Find where the given text appears and provide that cell's center as (X, Y) coordinate. 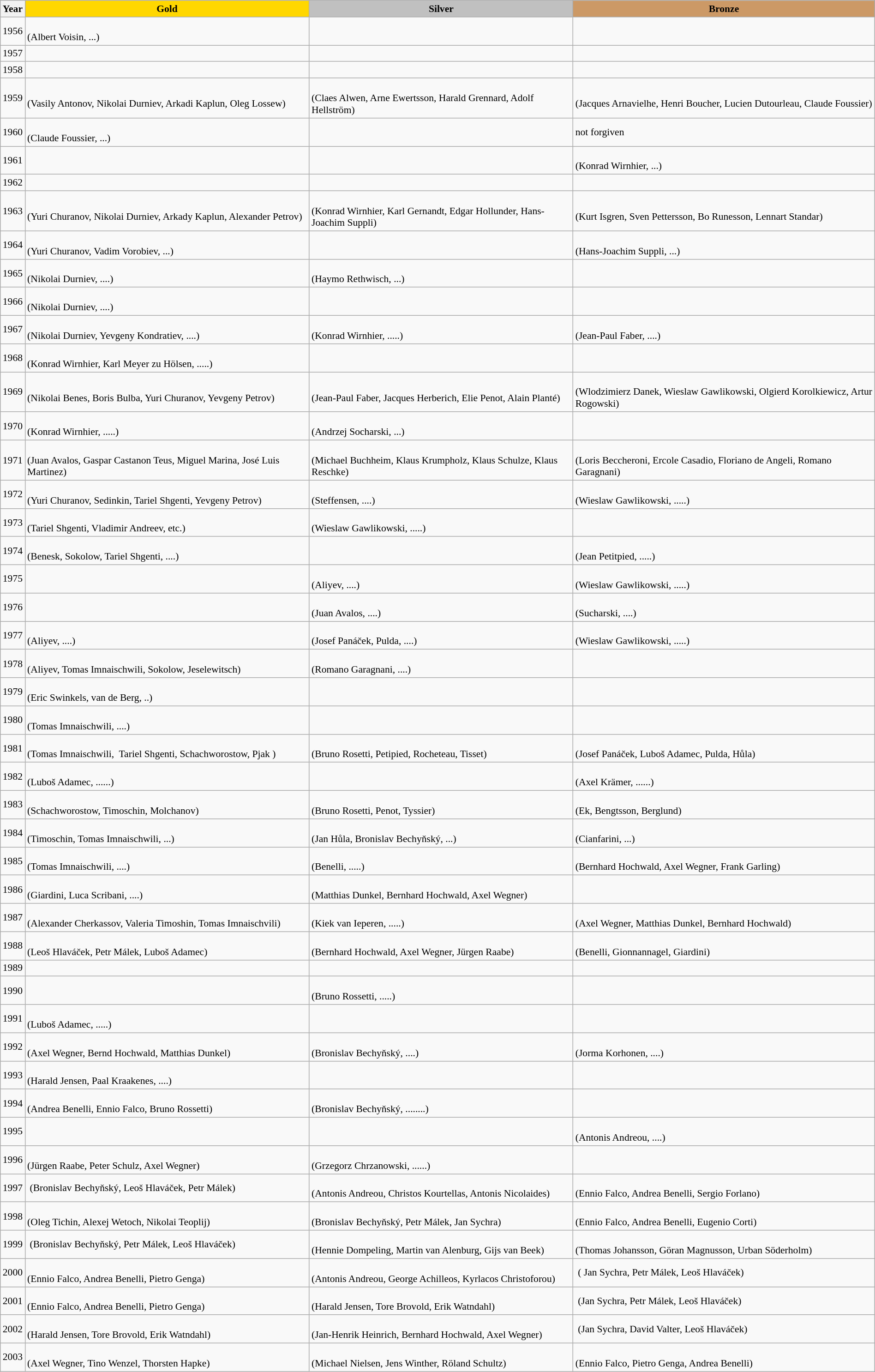
1979 (13, 692)
(Axel Wegner, Tino Wenzel, Thorsten Hapke) (167, 1357)
1961 (13, 161)
1977 (13, 635)
(Jan Sychra, Petr Málek, Leoš Hlaváček) (724, 1301)
1982 (13, 776)
1964 (13, 245)
1998 (13, 1216)
(Jacques Arnavielhe, Henri Boucher, Lucien Dutourleau, Claude Foussier) (724, 98)
(Benesk, Sokolow, Tariel Shgenti, ....) (167, 551)
( Jan Sychra, Petr Málek, Leoš Hlaváček) (724, 1272)
(Sucharski, ....) (724, 608)
1956 (13, 31)
(Oleg Tichin, Alexej Wetoch, Nikolai Teoplij) (167, 1216)
2001 (13, 1301)
1991 (13, 1018)
(Bronislav Bechyňský, ....) (441, 1047)
(Antonis Andreou, ....) (724, 1132)
(Bronislav Bechyňský, ........) (441, 1103)
(Giardini, Luca Scribani, ....) (167, 889)
(Eric Swinkels, van de Berg, ..) (167, 692)
(Yuri Churanov, Nikolai Durniev, Arkady Kaplun, Alexander Petrov) (167, 211)
Silver (441, 9)
(Jean-Paul Faber, ....) (724, 330)
1976 (13, 608)
(Yuri Churanov, Sedinkin, Tariel Shgenti, Yevgeny Petrov) (167, 494)
(Juan Avalos, Gaspar Castanon Teus, Miguel Marina, José Luis Martinez) (167, 461)
1960 (13, 132)
(Alexander Cherkassov, Valeria Timoshin, Tomas Imnaischvili) (167, 918)
(Romano Garagnani, ....) (441, 664)
(Bruno Rosetti, Petipied, Rocheteau, Tisset) (441, 748)
(Konrad Wirnhier, Karl Meyer zu Hölsen, .....) (167, 358)
1971 (13, 461)
(Bronislav Bechyňský, Leoš Hlaváček, Petr Málek) (167, 1188)
(Benelli, Gionnannagel, Giardini) (724, 945)
(Grzegorz Chrzanowski, ......) (441, 1160)
2003 (13, 1357)
1963 (13, 211)
(Axel Wegner, Matthias Dunkel, Bernhard Hochwald) (724, 918)
(Nikolai Durniev, Yevgeny Kondratiev, ....) (167, 330)
(Kurt Isgren, Sven Pettersson, Bo Runesson, Lennart Standar) (724, 211)
(Jean-Paul Faber, Jacques Herberich, Elie Penot, Alain Planté) (441, 392)
1966 (13, 302)
(Jan Hůla, Bronislav Bechyňský, ...) (441, 833)
1981 (13, 748)
(Axel Krämer, ......) (724, 776)
1975 (13, 579)
1959 (13, 98)
(Antonis Andreou, George Achilleos, Kyrlacos Christoforou) (441, 1272)
(Jan-Henrik Heinrich, Bernhard Hochwald, Axel Wegner) (441, 1330)
(Axel Wegner, Bernd Hochwald, Matthias Dunkel) (167, 1047)
(Ennio Falco, Andrea Benelli, Sergio Forlano) (724, 1188)
(Ennio Falco, Andrea Benelli, Eugenio Corti) (724, 1216)
1957 (13, 54)
(Cianfarini, ...) (724, 833)
1983 (13, 805)
(Luboš Adamec, ......) (167, 776)
1989 (13, 968)
1984 (13, 833)
1968 (13, 358)
(Matthias Dunkel, Bernhard Hochwald, Axel Wegner) (441, 889)
1973 (13, 523)
2002 (13, 1330)
(Josef Panáček, Luboš Adamec, Pulda, Hůla) (724, 748)
1993 (13, 1075)
(Josef Panáček, Pulda, ....) (441, 635)
(Antonis Andreou, Christos Kourtellas, Antonis Nicolaides) (441, 1188)
(Claude Foussier, ...) (167, 132)
2000 (13, 1272)
1962 (13, 183)
(Ennio Falco, Pietro Genga, Andrea Benelli) (724, 1357)
(Claes Alwen, Arne Ewertsson, Harald Grennard, Adolf Hellström) (441, 98)
(Steffensen, ....) (441, 494)
1987 (13, 918)
(Bruno Rosetti, Penot, Tyssier) (441, 805)
(Juan Avalos, ....) (441, 608)
1995 (13, 1132)
(Benelli, .....) (441, 861)
(Albert Voisin, ...) (167, 31)
(Jorma Korhonen, ....) (724, 1047)
(Hennie Dompeling, Martin van Alenburg, Gijs van Beek) (441, 1245)
(Andrzej Socharski, ...) (441, 427)
1990 (13, 991)
(Konrad Wirnhier, ...) (724, 161)
(Jürgen Raabe, Peter Schulz, Axel Wegner) (167, 1160)
Gold (167, 9)
(Loris Beccheroni, Ercole Casadio, Floriano de Angeli, Romano Garagnani) (724, 461)
(Andrea Benelli, Ennio Falco, Bruno Rossetti) (167, 1103)
(Michael Nielsen, Jens Winther, Röland Schultz) (441, 1357)
(Leoš Hlaváček, Petr Málek, Luboš Adamec) (167, 945)
(Michael Buchheim, Klaus Krumpholz, Klaus Schulze, Klaus Reschke) (441, 461)
1999 (13, 1245)
1974 (13, 551)
1967 (13, 330)
(Nikolai Benes, Boris Bulba, Yuri Churanov, Yevgeny Petrov) (167, 392)
(Hans-Joachim Suppli, ...) (724, 245)
1980 (13, 720)
(Tomas Imnaischwili, Tariel Shgenti, Schachworostow, Pjak ) (167, 748)
1972 (13, 494)
(Luboš Adamec, .....) (167, 1018)
Bronze (724, 9)
(Ek, Bengtsson, Berglund) (724, 805)
(Wlodzimierz Danek, Wieslaw Gawlikowski, Olgierd Korolkiewicz, Artur Rogowski) (724, 392)
(Aliyev, Tomas Imnaischwili, Sokolow, Jeselewitsch) (167, 664)
(Konrad Wirnhier, Karl Gernandt, Edgar Hollunder, Hans-Joachim Suppli) (441, 211)
(Kiek van Ieperen, .....) (441, 918)
(Harald Jensen, Paal Kraakenes, ....) (167, 1075)
(Bruno Rossetti, .....) (441, 991)
(Jean Petitpied, .....) (724, 551)
1997 (13, 1188)
1969 (13, 392)
(Bronislav Bechyňský, Petr Málek, Leoš Hlaváček) (167, 1245)
1978 (13, 664)
(Vasily Antonov, Nikolai Durniev, Arkadi Kaplun, Oleg Lossew) (167, 98)
(Jan Sychra, David Valter, Leoš Hlaváček) (724, 1330)
Year (13, 9)
1994 (13, 1103)
1958 (13, 70)
(Tariel Shgenti, Vladimir Andreev, etc.) (167, 523)
(Bernhard Hochwald, Axel Wegner, Jürgen Raabe) (441, 945)
(Bernhard Hochwald, Axel Wegner, Frank Garling) (724, 861)
(Bronislav Bechyňský, Petr Málek, Jan Sychra) (441, 1216)
1986 (13, 889)
(Timoschin, Tomas Imnaischwili, ...) (167, 833)
1985 (13, 861)
(Haymo Rethwisch, ...) (441, 273)
1996 (13, 1160)
1970 (13, 427)
not forgiven (724, 132)
(Schachworostow, Timoschin, Molchanov) (167, 805)
(Thomas Johansson, Göran Magnusson, Urban Söderholm) (724, 1245)
1992 (13, 1047)
1988 (13, 945)
(Yuri Churanov, Vadim Vorobiev, ...) (167, 245)
1965 (13, 273)
